For the text-containing cell, return its midpoint in (X, Y) coordinate format. 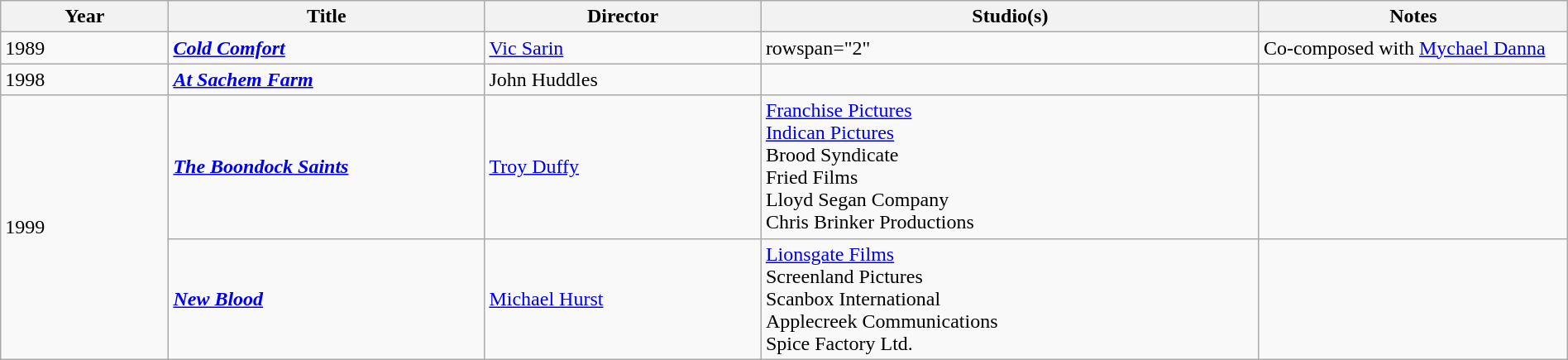
New Blood (327, 299)
Michael Hurst (623, 299)
Co-composed with Mychael Danna (1413, 48)
Troy Duffy (623, 167)
Notes (1413, 17)
Lionsgate FilmsScreenland PicturesScanbox InternationalApplecreek CommunicationsSpice Factory Ltd. (1010, 299)
Studio(s) (1010, 17)
1999 (84, 227)
Title (327, 17)
The Boondock Saints (327, 167)
At Sachem Farm (327, 79)
1998 (84, 79)
John Huddles (623, 79)
Director (623, 17)
rowspan="2" (1010, 48)
Year (84, 17)
Cold Comfort (327, 48)
Vic Sarin (623, 48)
1989 (84, 48)
Franchise PicturesIndican PicturesBrood SyndicateFried FilmsLloyd Segan CompanyChris Brinker Productions (1010, 167)
